Return the (X, Y) coordinate for the center point of the cell that contains the specified text.  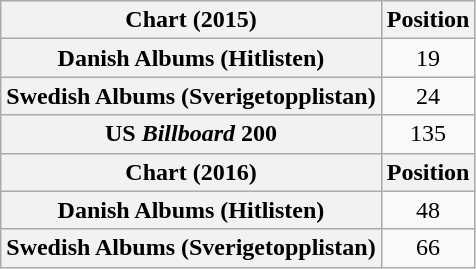
24 (428, 96)
19 (428, 58)
Chart (2016) (191, 172)
135 (428, 134)
66 (428, 248)
Chart (2015) (191, 20)
48 (428, 210)
US Billboard 200 (191, 134)
